Output the (X, Y) coordinate of the center of the cell containing the given text.  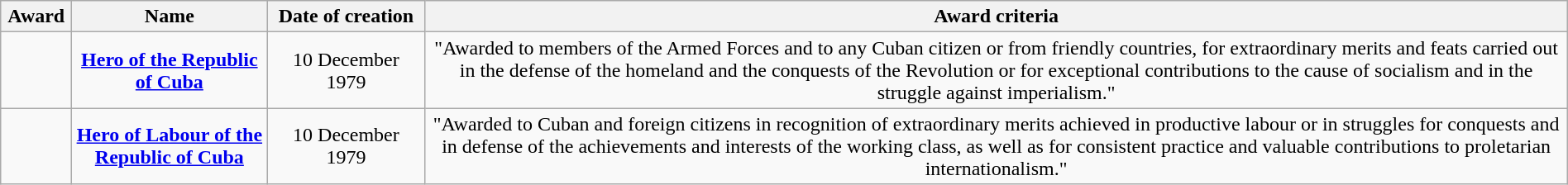
Date of creation (346, 17)
Name (170, 17)
Award criteria (996, 17)
Hero of Labour of the Republic of Cuba (170, 146)
Hero of the Republic of Cuba (170, 70)
Award (36, 17)
